Provide the (x, y) coordinate of the cell's center where the given text is located.  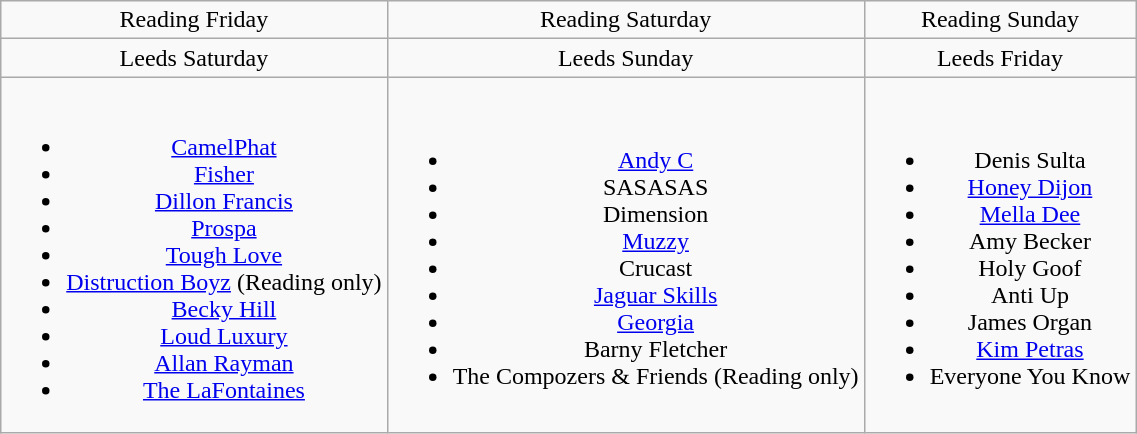
Denis SultaHoney DijonMella DeeAmy BeckerHoly GoofAnti UpJames OrganKim PetrasEveryone You Know (1000, 255)
Andy CSASASASDimensionMuzzyCrucastJaguar SkillsGeorgiaBarny FletcherThe Compozers & Friends (Reading only) (626, 255)
Leeds Saturday (194, 58)
Leeds Sunday (626, 58)
CamelPhatFisherDillon FrancisProspaTough LoveDistruction Boyz (Reading only)Becky HillLoud LuxuryAllan RaymanThe LaFontaines (194, 255)
Reading Friday (194, 20)
Leeds Friday (1000, 58)
Reading Sunday (1000, 20)
Reading Saturday (626, 20)
